Identify which cell holds the provided text, then report its [X, Y] central coordinate. 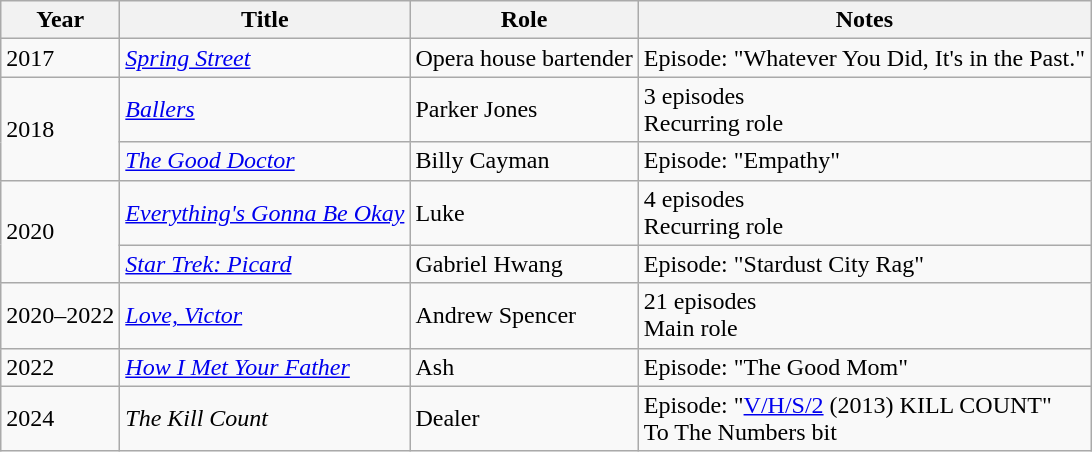
Andrew Spencer [524, 316]
Role [524, 20]
2017 [60, 58]
Episode: "The Good Mom" [864, 367]
2024 [60, 418]
Episode: "Stardust City Rag" [864, 264]
Parker Jones [524, 110]
Gabriel Hwang [524, 264]
How I Met Your Father [265, 367]
Ash [524, 367]
Notes [864, 20]
Love, Victor [265, 316]
3 episodesRecurring role [864, 110]
Billy Cayman [524, 161]
The Kill Count [265, 418]
Title [265, 20]
Star Trek: Picard [265, 264]
Opera house bartender [524, 58]
Episode: "Whatever You Did, It's in the Past." [864, 58]
Luke [524, 212]
Year [60, 20]
2022 [60, 367]
Everything's Gonna Be Okay [265, 212]
2018 [60, 128]
2020 [60, 232]
Episode: "V/H/S/2 (2013) KILL COUNT"To The Numbers bit [864, 418]
2020–2022 [60, 316]
Dealer [524, 418]
Spring Street [265, 58]
21 episodesMain role [864, 316]
4 episodesRecurring role [864, 212]
Episode: "Empathy" [864, 161]
Ballers [265, 110]
The Good Doctor [265, 161]
